Extract the [x, y] coordinate from the center of the cell holding the provided text.  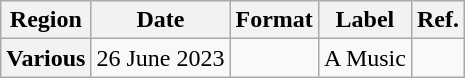
Date [160, 20]
Region [46, 20]
A Music [364, 58]
Various [46, 58]
Ref. [438, 20]
Format [274, 20]
Label [364, 20]
26 June 2023 [160, 58]
